Determine the [x, y] coordinate at the center of the cell enclosing the given text.  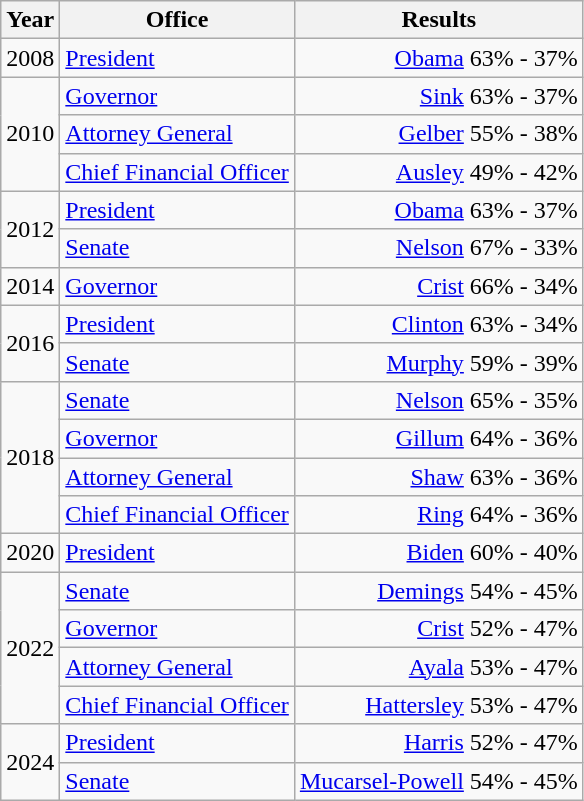
Shaw 63% - 36% [438, 477]
2012 [30, 229]
Nelson 65% - 35% [438, 400]
Gillum 64% - 36% [438, 438]
2014 [30, 286]
Year [30, 20]
Demings 54% - 45% [438, 591]
2010 [30, 134]
Mucarsel-Powell 54% - 45% [438, 781]
Crist 52% - 47% [438, 629]
Gelber 55% - 38% [438, 134]
Hattersley 53% - 47% [438, 705]
2008 [30, 58]
2022 [30, 648]
Sink 63% - 37% [438, 96]
Ring 64% - 36% [438, 515]
Murphy 59% - 39% [438, 362]
Office [178, 20]
2018 [30, 457]
Clinton 63% - 34% [438, 324]
Biden 60% - 40% [438, 553]
Results [438, 20]
Harris 52% - 47% [438, 743]
Ausley 49% - 42% [438, 172]
Ayala 53% - 47% [438, 667]
2020 [30, 553]
2016 [30, 343]
Crist 66% - 34% [438, 286]
2024 [30, 762]
Nelson 67% - 33% [438, 248]
